Extract the (X, Y) coordinate from the center of the cell holding the provided text.  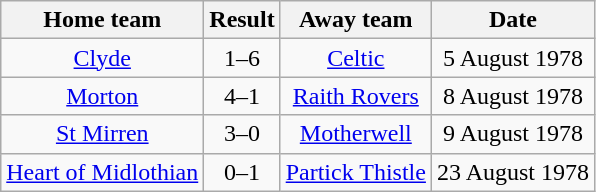
Home team (102, 20)
Motherwell (356, 134)
Morton (102, 96)
Away team (356, 20)
5 August 1978 (512, 58)
Result (242, 20)
Partick Thistle (356, 172)
St Mirren (102, 134)
4–1 (242, 96)
Celtic (356, 58)
Heart of Midlothian (102, 172)
8 August 1978 (512, 96)
23 August 1978 (512, 172)
Date (512, 20)
Clyde (102, 58)
3–0 (242, 134)
9 August 1978 (512, 134)
1–6 (242, 58)
Raith Rovers (356, 96)
0–1 (242, 172)
